Provide the (x, y) coordinate of the cell's center where the given text is located.  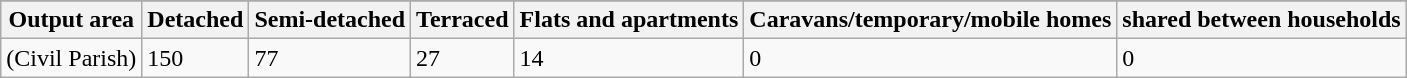
shared between households (1262, 20)
150 (196, 58)
Semi-detached (330, 20)
77 (330, 58)
14 (629, 58)
27 (462, 58)
Caravans/temporary/mobile homes (930, 20)
Output area (72, 20)
Terraced (462, 20)
Detached (196, 20)
Flats and apartments (629, 20)
(Civil Parish) (72, 58)
